From the cell containing the given text, extract its center point as (X, Y) coordinate. 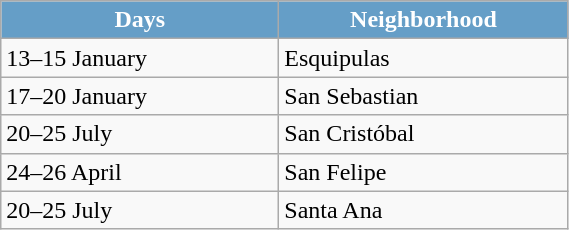
Santa Ana (424, 210)
Days (140, 20)
San Sebastian (424, 96)
San Felipe (424, 172)
13–15 January (140, 58)
Esquipulas (424, 58)
San Cristóbal (424, 134)
24–26 April (140, 172)
17–20 January (140, 96)
Neighborhood (424, 20)
